Identify which cell holds the provided text, then report its [x, y] central coordinate. 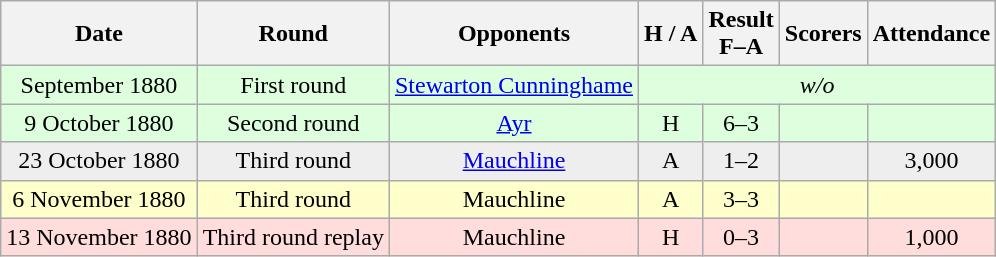
Attendance [931, 34]
Ayr [514, 123]
September 1880 [99, 85]
23 October 1880 [99, 161]
First round [293, 85]
0–3 [741, 237]
9 October 1880 [99, 123]
w/o [816, 85]
Stewarton Cunninghame [514, 85]
ResultF–A [741, 34]
H / A [670, 34]
3,000 [931, 161]
6 November 1880 [99, 199]
Date [99, 34]
6–3 [741, 123]
13 November 1880 [99, 237]
Scorers [823, 34]
Second round [293, 123]
Round [293, 34]
3–3 [741, 199]
1,000 [931, 237]
Opponents [514, 34]
Third round replay [293, 237]
1–2 [741, 161]
